Locate the cell with the specified text and output its (x, y) center coordinate. 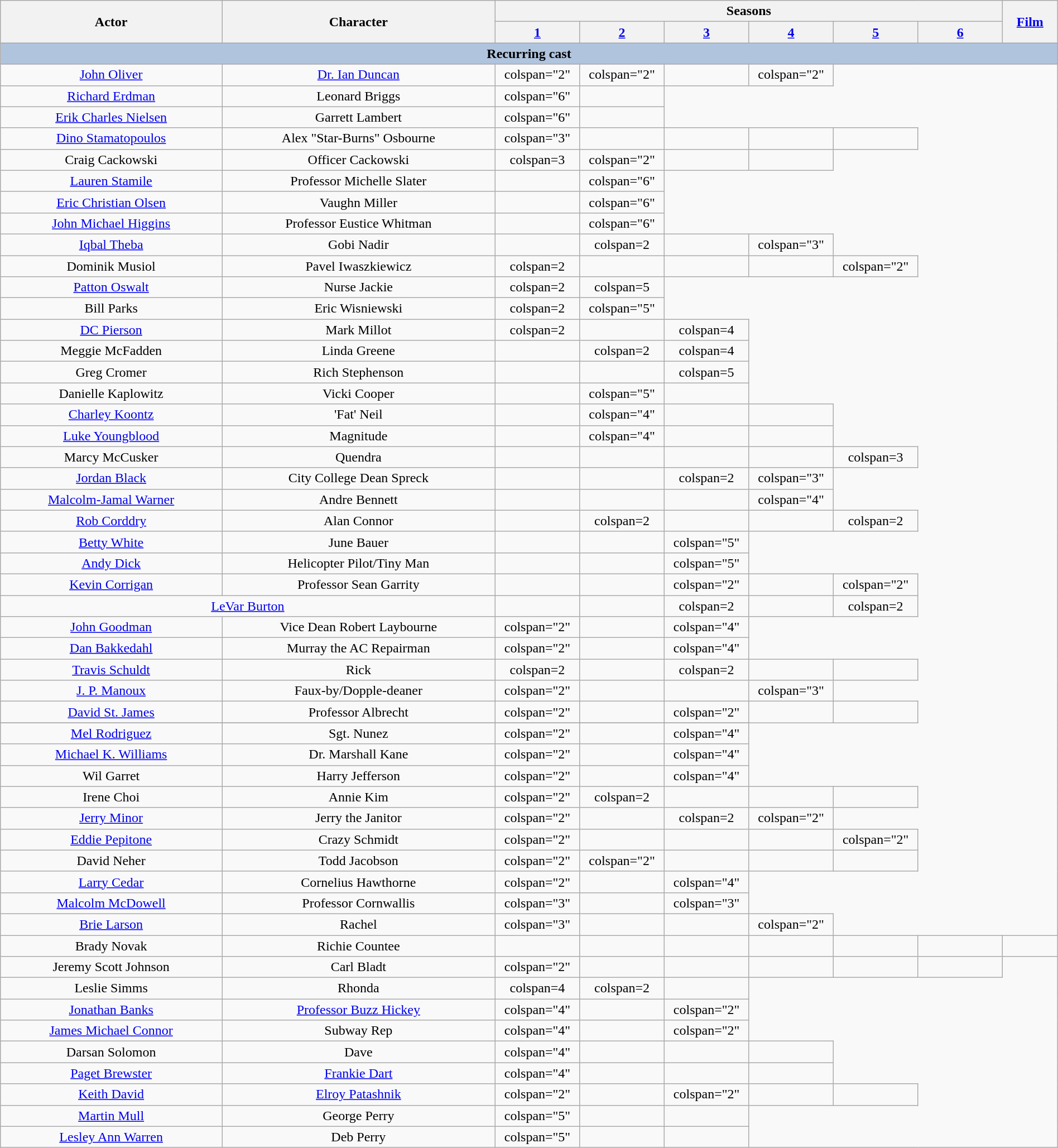
Paget Brewster (112, 1073)
Craig Cackowski (112, 160)
Jordan Black (112, 478)
Sgt. Nunez (359, 733)
Erik Charles Nielsen (112, 117)
6 (960, 32)
Professor Eustice Whitman (359, 223)
Dan Bakkedahl (112, 649)
Nurse Jackie (359, 287)
Andre Bennett (359, 499)
Brie Larson (112, 924)
Alan Connor (359, 521)
Harry Jefferson (359, 776)
Rich Stephenson (359, 372)
Luke Youngblood (112, 436)
'Fat' Neil (359, 415)
Rick (359, 670)
George Perry (359, 1116)
Jerry the Janitor (359, 818)
Rhonda (359, 988)
Charley Koontz (112, 415)
Dr. Ian Duncan (359, 75)
Eric Wisniewski (359, 309)
Dominik Musiol (112, 266)
Professor Albrecht (359, 712)
Professor Sean Garrity (359, 584)
Todd Jacobson (359, 861)
Frankie Dart (359, 1073)
Crazy Schmidt (359, 839)
Michael K. Williams (112, 755)
Helicopter Pilot/Tiny Man (359, 563)
Lauren Stamile (112, 181)
Marcy McCusker (112, 457)
Leonard Briggs (359, 96)
Eddie Pepitone (112, 839)
James Michael Connor (112, 1031)
Jerry Minor (112, 818)
Carl Bladt (359, 967)
Andy Dick (112, 563)
Annie Kim (359, 797)
1 (537, 32)
Garrett Lambert (359, 117)
Brady Novak (112, 946)
Jeremy Scott Johnson (112, 967)
Film (1030, 22)
J. P. Manoux (112, 691)
Eric Christian Olsen (112, 202)
Travis Schuldt (112, 670)
Alex "Star-Burns" Osbourne (359, 138)
Vice Dean Robert Laybourne (359, 627)
Lesley Ann Warren (112, 1137)
Wil Garret (112, 776)
Dr. Marshall Kane (359, 755)
Kevin Corrigan (112, 584)
Cornelius Hawthorne (359, 882)
Mark Millot (359, 330)
Malcolm-Jamal Warner (112, 499)
Gobi Nadir (359, 244)
LeVar Burton (248, 606)
Subway Rep (359, 1031)
Iqbal Theba (112, 244)
Magnitude (359, 436)
Richie Countee (359, 946)
Dave (359, 1052)
Faux-by/Dopple-deaner (359, 691)
Murray the AC Repairman (359, 649)
Actor (112, 22)
Deb Perry (359, 1137)
4 (791, 32)
Patton Oswalt (112, 287)
Professor Cornwallis (359, 903)
Officer Cackowski (359, 160)
Martin Mull (112, 1116)
John Michael Higgins (112, 223)
David St. James (112, 712)
Rachel (359, 924)
June Bauer (359, 542)
David Neher (112, 861)
DC Pierson (112, 330)
Dino Stamatopoulos (112, 138)
Darsan Solomon (112, 1052)
Rob Corddry (112, 521)
Elroy Patashnik (359, 1094)
Irene Choi (112, 797)
Quendra (359, 457)
Danielle Kaplowitz (112, 393)
City College Dean Spreck (359, 478)
Vicki Cooper (359, 393)
Character (359, 22)
Mel Rodriguez (112, 733)
Keith David (112, 1094)
Linda Greene (359, 351)
Vaughn Miller (359, 202)
Pavel Iwaszkiewicz (359, 266)
2 (622, 32)
Larry Cedar (112, 882)
Leslie Simms (112, 988)
Seasons (749, 11)
John Oliver (112, 75)
Greg Cromer (112, 372)
Professor Michelle Slater (359, 181)
5 (876, 32)
Jonathan Banks (112, 1010)
Recurring cast (529, 54)
Richard Erdman (112, 96)
John Goodman (112, 627)
3 (706, 32)
Meggie McFadden (112, 351)
Professor Buzz Hickey (359, 1010)
Betty White (112, 542)
Malcolm McDowell (112, 903)
Bill Parks (112, 309)
